For the text-containing cell, return its midpoint in [x, y] coordinate format. 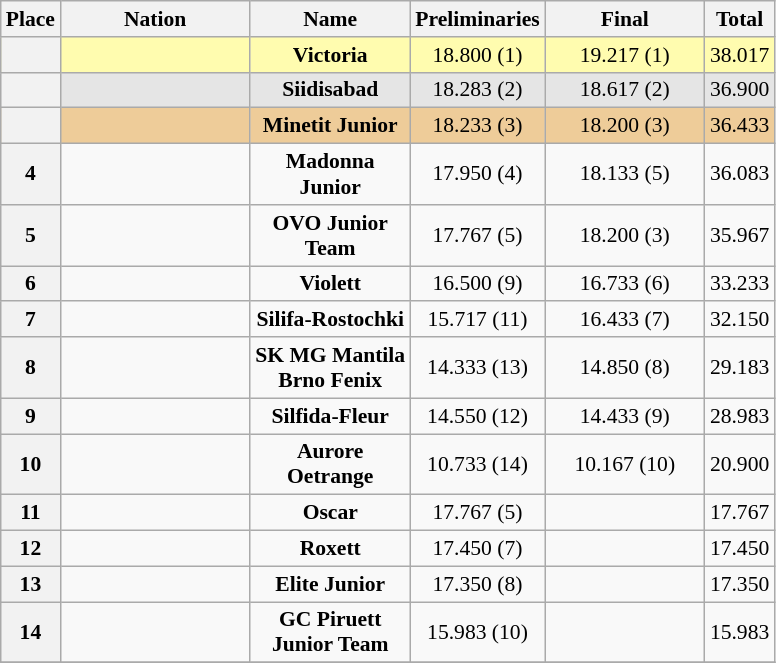
17.950 (4) [477, 174]
Aurore Oetrange [330, 464]
28.983 [740, 416]
18.617 (2) [625, 90]
13 [30, 584]
10.733 (14) [477, 464]
8 [30, 368]
29.183 [740, 368]
14.850 (8) [625, 368]
33.233 [740, 284]
18.133 (5) [625, 174]
Total [740, 19]
14 [30, 632]
SK MG Mantila Brno Fenix [330, 368]
36.083 [740, 174]
Madonna Junior [330, 174]
Siidisabad [330, 90]
10.167 (10) [625, 464]
Final [625, 19]
Oscar [330, 513]
7 [30, 320]
15.717 (11) [477, 320]
Victoria [330, 55]
17.450 [740, 549]
Violett [330, 284]
Name [330, 19]
14.550 (12) [477, 416]
18.233 (3) [477, 126]
11 [30, 513]
36.900 [740, 90]
Minetit Junior [330, 126]
19.217 (1) [625, 55]
17.350 [740, 584]
OVO Junior Team [330, 236]
38.017 [740, 55]
Place [30, 19]
Silifa-Rostochki [330, 320]
36.433 [740, 126]
18.800 (1) [477, 55]
15.983 [740, 632]
20.900 [740, 464]
10 [30, 464]
17.450 (7) [477, 549]
12 [30, 549]
35.967 [740, 236]
16.433 (7) [625, 320]
GC Piruett Junior Team [330, 632]
16.733 (6) [625, 284]
32.150 [740, 320]
14.433 (9) [625, 416]
Elite Junior [330, 584]
Nation [155, 19]
14.333 (13) [477, 368]
9 [30, 416]
5 [30, 236]
17.350 (8) [477, 584]
4 [30, 174]
Roxett [330, 549]
Preliminaries [477, 19]
18.283 (2) [477, 90]
6 [30, 284]
15.983 (10) [477, 632]
17.767 [740, 513]
Silfida-Fleur [330, 416]
16.500 (9) [477, 284]
